From the cell containing the given text, extract its center point as (X, Y) coordinate. 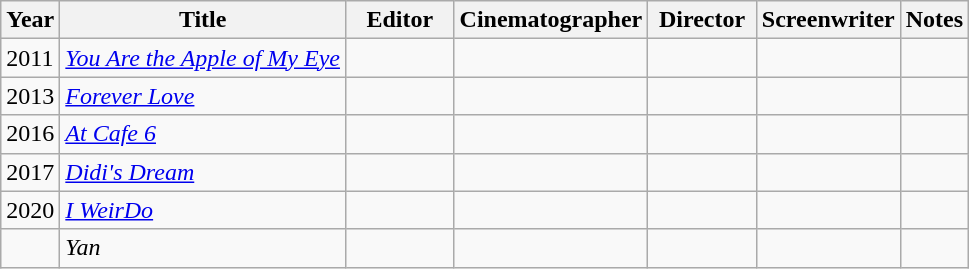
Notes (934, 20)
2016 (30, 134)
You Are the Apple of My Eye (203, 58)
2020 (30, 210)
Forever Love (203, 96)
Cinematographer (551, 20)
2013 (30, 96)
Title (203, 20)
Director (702, 20)
At Cafe 6 (203, 134)
Yan (203, 248)
I WeirDo (203, 210)
Year (30, 20)
2011 (30, 58)
Screenwriter (828, 20)
2017 (30, 172)
Editor (400, 20)
Didi's Dream (203, 172)
